Identify which cell holds the provided text, then report its (x, y) central coordinate. 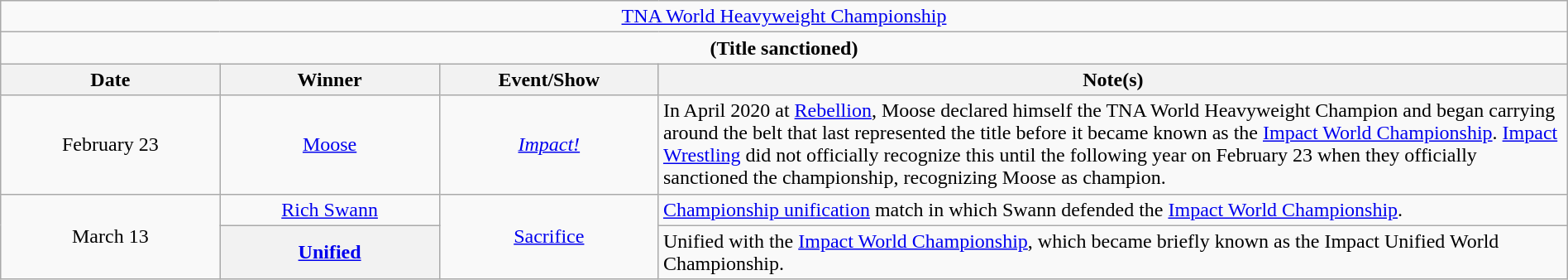
March 13 (111, 237)
Rich Swann (329, 210)
TNA World Heavyweight Championship (784, 17)
Unified (329, 252)
Moose (329, 144)
Date (111, 80)
Championship unification match in which Swann defended the Impact World Championship. (1113, 210)
Event/Show (549, 80)
Winner (329, 80)
Sacrifice (549, 237)
Note(s) (1113, 80)
Unified with the Impact World Championship, which became briefly known as the Impact Unified World Championship. (1113, 252)
(Title sanctioned) (784, 48)
Impact! (549, 144)
February 23 (111, 144)
